Provide the (X, Y) coordinate of the cell's center where the given text is located.  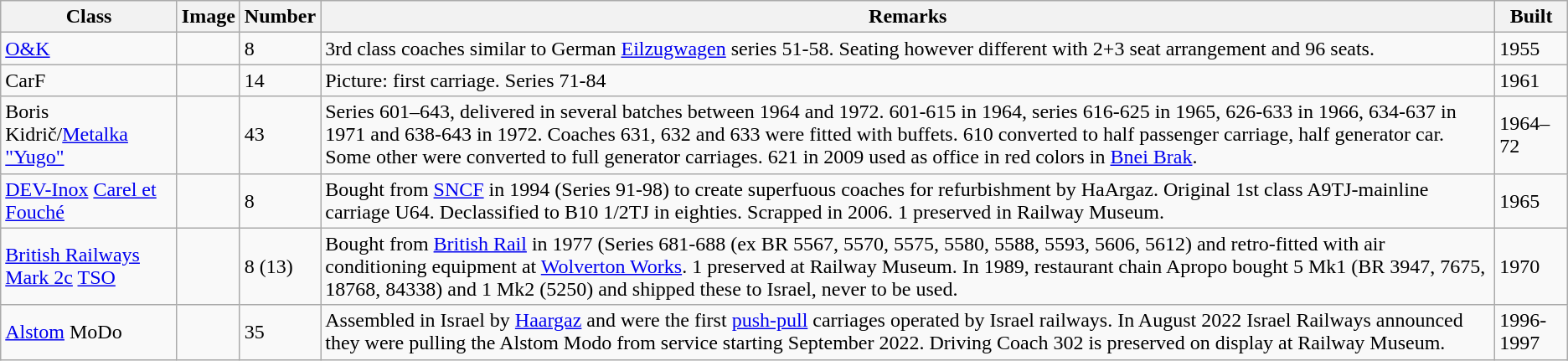
1955 (1531, 49)
Picture: first carriage. Series 71-84 (908, 80)
Built (1531, 17)
3rd class coaches similar to German Eilzugwagen series 51-58. Seating however different with 2+3 seat arrangement and 96 seats. (908, 49)
Image (208, 17)
1961 (1531, 80)
Boris Kidrič/Metalka "Yugo" (89, 135)
1964–72 (1531, 135)
43 (280, 135)
Class (89, 17)
CarF (89, 80)
14 (280, 80)
8 (13) (280, 266)
Number (280, 17)
1996-1997 (1531, 332)
Alstom MoDo (89, 332)
Remarks (908, 17)
DEV-Inox Carel et Fouché (89, 201)
35 (280, 332)
1970 (1531, 266)
O&K (89, 49)
British Railways Mark 2c TSO (89, 266)
1965 (1531, 201)
